Return the (x, y) coordinate for the center point of the cell that contains the specified text.  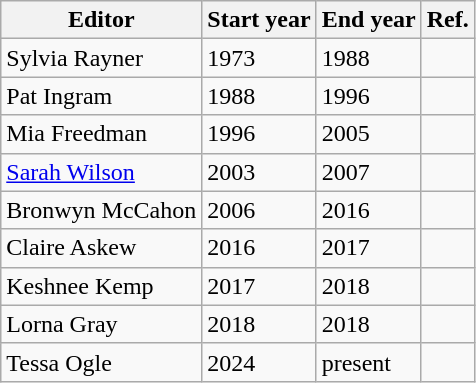
Lorna Gray (102, 324)
Claire Askew (102, 248)
Ref. (448, 20)
2003 (259, 172)
Keshnee Kemp (102, 286)
End year (368, 20)
Bronwyn McCahon (102, 210)
2007 (368, 172)
Sarah Wilson (102, 172)
2005 (368, 134)
present (368, 362)
1973 (259, 58)
Mia Freedman (102, 134)
2024 (259, 362)
Editor (102, 20)
Sylvia Rayner (102, 58)
2006 (259, 210)
Pat Ingram (102, 96)
Start year (259, 20)
Tessa Ogle (102, 362)
